Scan for the cell matching the given text and deliver its (X, Y) coordinate at center. 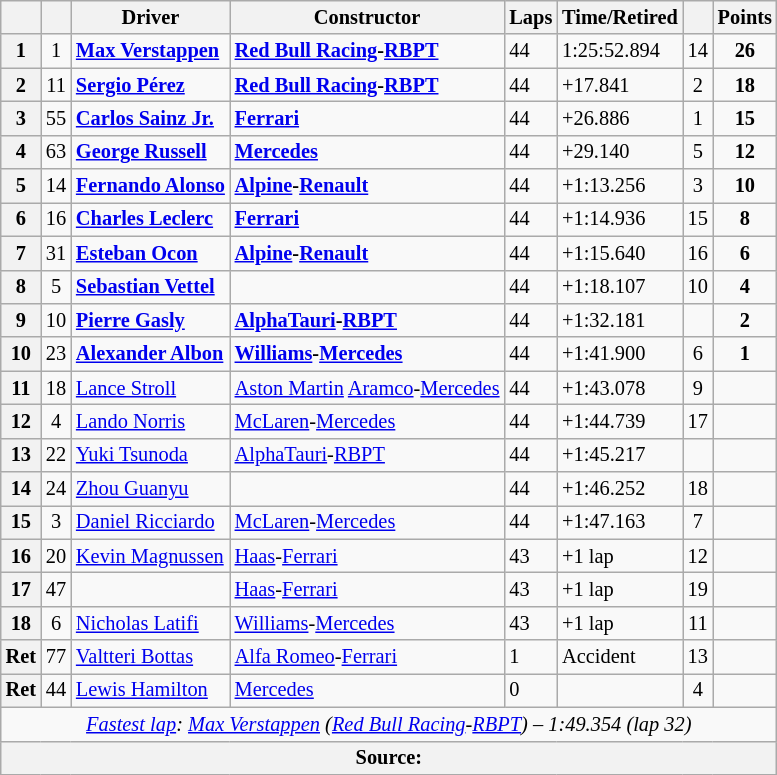
20 (56, 556)
Lewis Hamilton (150, 690)
+1:47.163 (620, 522)
+1:46.252 (620, 489)
Laps (530, 17)
Charles Leclerc (150, 219)
Fernando Alonso (150, 186)
Lance Stroll (150, 388)
Pierre Gasly (150, 320)
Source: (389, 758)
22 (56, 455)
+1:13.256 (620, 186)
+1:45.217 (620, 455)
George Russell (150, 152)
Constructor (368, 17)
+1:18.107 (620, 287)
Valtteri Bottas (150, 657)
Esteban Ocon (150, 253)
Alexander Albon (150, 354)
Zhou Guanyu (150, 489)
+29.140 (620, 152)
Points (745, 17)
31 (56, 253)
23 (56, 354)
Daniel Ricciardo (150, 522)
Max Verstappen (150, 51)
Aston Martin Aramco-Mercedes (368, 388)
+1:32.181 (620, 320)
63 (56, 152)
26 (745, 51)
Accident (620, 657)
1:25:52.894 (620, 51)
47 (56, 589)
+17.841 (620, 85)
55 (56, 118)
Carlos Sainz Jr. (150, 118)
+1:43.078 (620, 388)
Alfa Romeo-Ferrari (368, 657)
Sebastian Vettel (150, 287)
+26.886 (620, 118)
+1:44.739 (620, 421)
+1:15.640 (620, 253)
0 (530, 690)
24 (56, 489)
Driver (150, 17)
Yuki Tsunoda (150, 455)
+1:41.900 (620, 354)
Kevin Magnussen (150, 556)
77 (56, 657)
Sergio Pérez (150, 85)
Time/Retired (620, 17)
19 (698, 589)
Fastest lap: Max Verstappen (Red Bull Racing-RBPT) – 1:49.354 (lap 32) (389, 724)
Lando Norris (150, 421)
+1:14.936 (620, 219)
Nicholas Latifi (150, 623)
